Return [X, Y] of the center of cell containing provided text 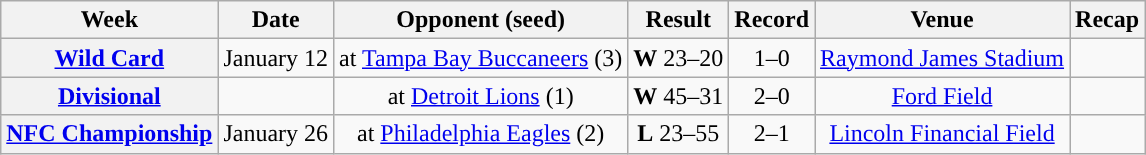
at Tampa Bay Buccaneers (3) [481, 58]
Venue [942, 20]
Lincoln Financial Field [942, 134]
NFC Championship [110, 134]
Date [276, 20]
at Detroit Lions (1) [481, 96]
Recap [1108, 20]
Divisional [110, 96]
W 45–31 [678, 96]
2–1 [772, 134]
Wild Card [110, 58]
Record [772, 20]
January 26 [276, 134]
at Philadelphia Eagles (2) [481, 134]
L 23–55 [678, 134]
Raymond James Stadium [942, 58]
W 23–20 [678, 58]
January 12 [276, 58]
Week [110, 20]
Result [678, 20]
2–0 [772, 96]
Ford Field [942, 96]
1–0 [772, 58]
Opponent (seed) [481, 20]
